Identify which cell holds the provided text, then report its [X, Y] central coordinate. 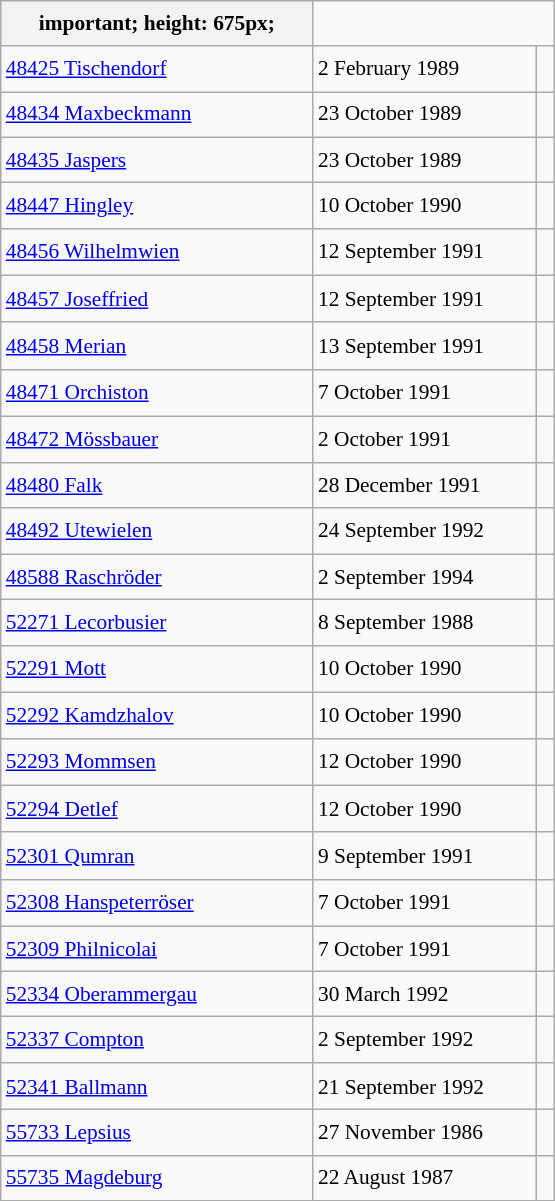
2 February 1989 [424, 68]
48472 Mössbauer [157, 440]
48434 Maxbeckmann [157, 114]
48588 Raschröder [157, 578]
52301 Qumran [157, 856]
48456 Wilhelmwien [157, 252]
52271 Lecorbusier [157, 622]
2 October 1991 [424, 440]
48492 Utewielen [157, 532]
52292 Kamdzhalov [157, 716]
55735 Magdeburg [157, 1178]
52308 Hanspeterröser [157, 902]
52337 Compton [157, 1040]
55733 Lepsius [157, 1132]
52294 Detlef [157, 808]
important; height: 675px; [157, 24]
52291 Mott [157, 668]
2 September 1994 [424, 578]
30 March 1992 [424, 994]
48471 Orchiston [157, 392]
48425 Tischendorf [157, 68]
13 September 1991 [424, 346]
9 September 1991 [424, 856]
48458 Merian [157, 346]
21 September 1992 [424, 1086]
22 August 1987 [424, 1178]
27 November 1986 [424, 1132]
28 December 1991 [424, 486]
48457 Joseffried [157, 300]
48435 Jaspers [157, 160]
52334 Oberammergau [157, 994]
48447 Hingley [157, 206]
52309 Philnicolai [157, 948]
24 September 1992 [424, 532]
2 September 1992 [424, 1040]
52341 Ballmann [157, 1086]
48480 Falk [157, 486]
52293 Mommsen [157, 762]
8 September 1988 [424, 622]
